Pinpoint the cell where the given text exists, returning its [X, Y] midpoint coordinate. 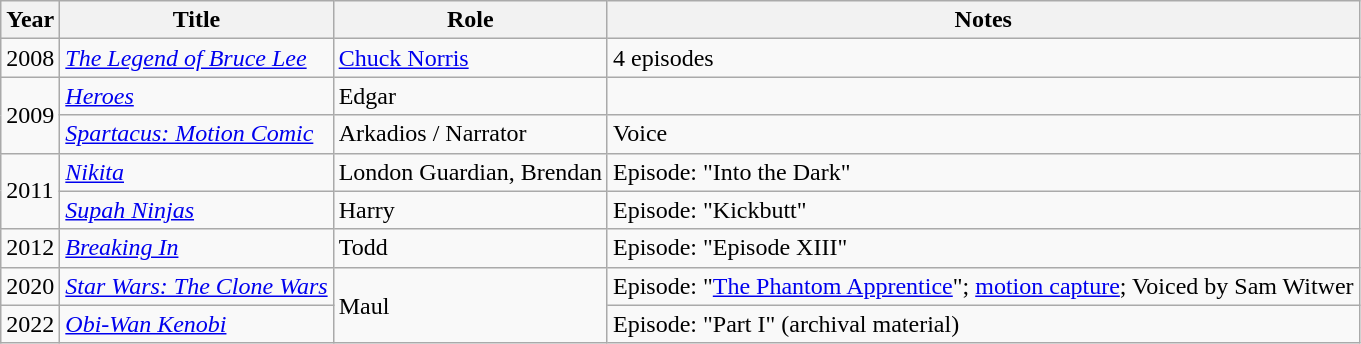
Supah Ninjas [196, 210]
Voice [983, 134]
2011 [30, 191]
2022 [30, 324]
The Legend of Bruce Lee [196, 58]
Maul [470, 305]
Episode: "Episode XIII" [983, 248]
Notes [983, 20]
Year [30, 20]
Harry [470, 210]
Spartacus: Motion Comic [196, 134]
Episode: "The Phantom Apprentice"; motion capture; Voiced by Sam Witwer [983, 286]
Edgar [470, 96]
Todd [470, 248]
London Guardian, Brendan [470, 172]
Breaking In [196, 248]
Arkadios / Narrator [470, 134]
2009 [30, 115]
Episode: "Into the Dark" [983, 172]
Nikita [196, 172]
4 episodes [983, 58]
Episode: "Part I" (archival material) [983, 324]
2008 [30, 58]
Title [196, 20]
Role [470, 20]
Star Wars: The Clone Wars [196, 286]
Obi-Wan Kenobi [196, 324]
Heroes [196, 96]
2020 [30, 286]
Episode: "Kickbutt" [983, 210]
Chuck Norris [470, 58]
2012 [30, 248]
